Scan for the cell matching the given text and deliver its (X, Y) coordinate at center. 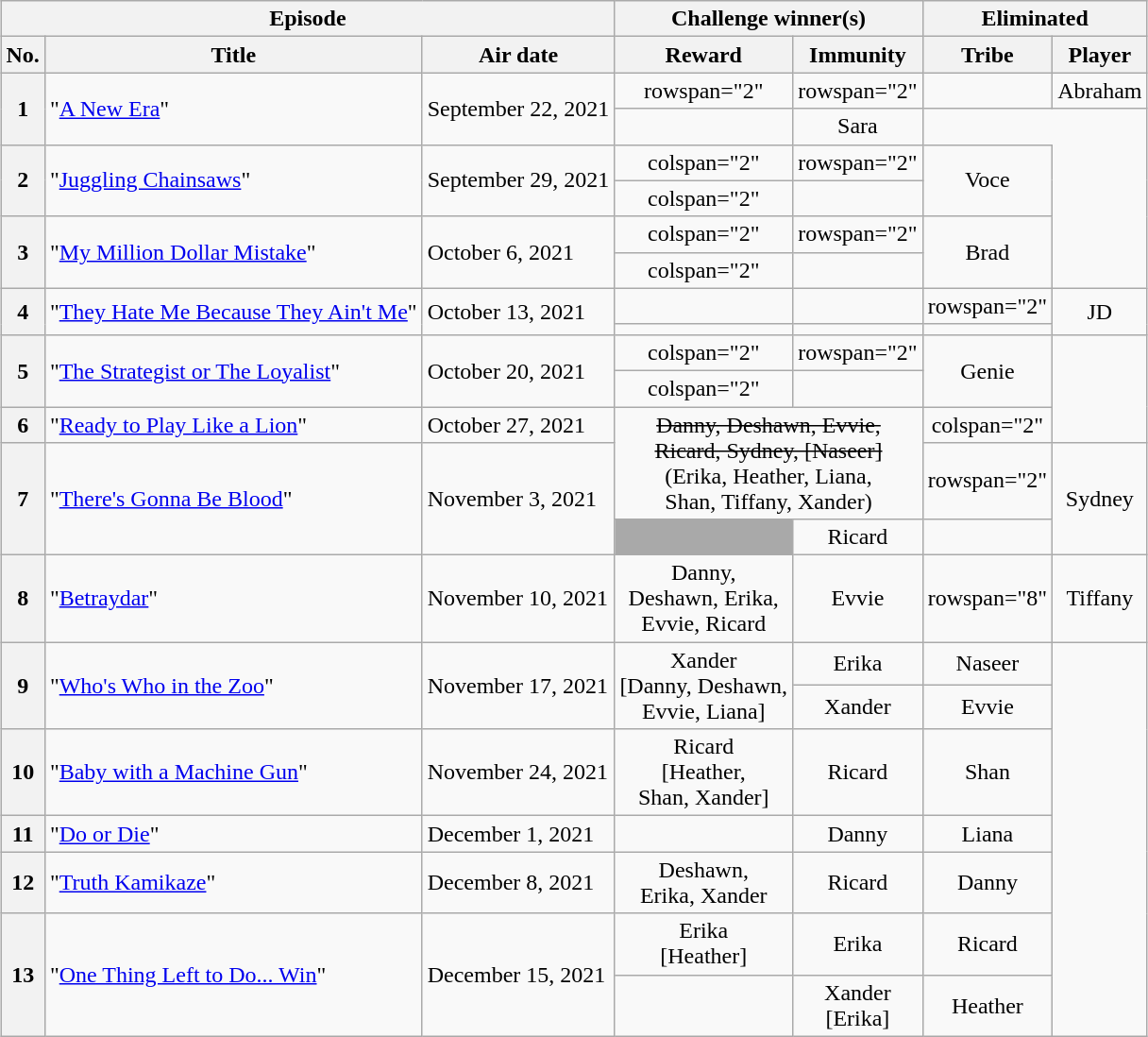
Player (1100, 55)
6 (23, 424)
No. (23, 55)
Liana (988, 834)
1 (23, 109)
November 3, 2021 (518, 499)
"A New Era" (233, 109)
September 22, 2021 (518, 109)
11 (23, 834)
Tiffany (1100, 599)
Heather (988, 1005)
November 17, 2021 (518, 686)
"Betraydar" (233, 599)
December 1, 2021 (518, 834)
November 10, 2021 (518, 599)
"Baby with a Machine Gun" (233, 773)
Sydney (1100, 499)
October 27, 2021 (518, 424)
2 (23, 180)
13 (23, 975)
5 (23, 370)
12 (23, 882)
4 (23, 312)
Xander (858, 707)
Eliminated (1035, 19)
Danny, Deshawn, Evvie,Ricard, Sydney, [Naseer](Erika, Heather, Liana,Shan, Tiffany, Xander) (768, 463)
Naseer (988, 664)
Tribe (988, 55)
Xander[Danny, Deshawn,Evvie, Liana] (704, 686)
Ricard[Heather,Shan, Xander] (704, 773)
Shan (988, 773)
Challenge winner(s) (768, 19)
7 (23, 499)
Title (233, 55)
JD (1100, 312)
"My Million Dollar Mistake" (233, 252)
Danny,Deshawn, Erika,Evvie, Ricard (704, 599)
October 20, 2021 (518, 370)
3 (23, 252)
Reward (704, 55)
Episode (308, 19)
December 15, 2021 (518, 975)
Voce (988, 180)
Genie (988, 370)
"The Strategist or The Loyalist" (233, 370)
September 29, 2021 (518, 180)
Erika[Heather] (704, 944)
10 (23, 773)
Deshawn,Erika, Xander (704, 882)
Sara (858, 127)
Immunity (858, 55)
October 6, 2021 (518, 252)
December 8, 2021 (518, 882)
"Ready to Play Like a Lion" (233, 424)
"Who's Who in the Zoo" (233, 686)
Brad (988, 252)
rowspan="8" (988, 599)
Air date (518, 55)
November 24, 2021 (518, 773)
"Truth Kamikaze" (233, 882)
October 13, 2021 (518, 312)
"One Thing Left to Do... Win" (233, 975)
Abraham (1100, 91)
"They Hate Me Because They Ain't Me" (233, 312)
"Do or Die" (233, 834)
8 (23, 599)
9 (23, 686)
"There's Gonna Be Blood" (233, 499)
"Juggling Chainsaws" (233, 180)
Xander[Erika] (858, 1005)
